Find where the given text appears and provide that cell's center as (x, y) coordinate. 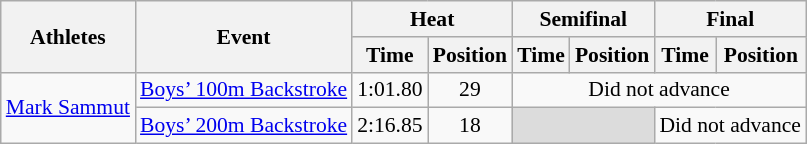
Mark Sammut (68, 108)
Boys’ 200m Backstroke (244, 126)
Boys’ 100m Backstroke (244, 90)
Semifinal (583, 19)
1:01.80 (390, 90)
Event (244, 36)
Athletes (68, 36)
Heat (432, 19)
2:16.85 (390, 126)
29 (470, 90)
18 (470, 126)
Final (730, 19)
